For the text-containing cell, return its midpoint in [x, y] coordinate format. 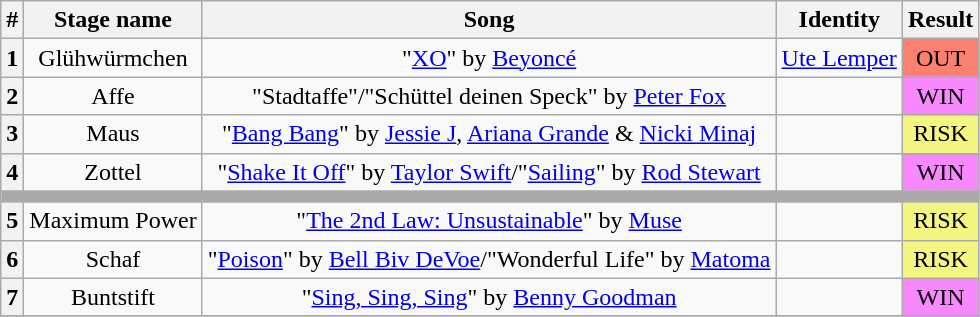
Ute Lemper [839, 58]
3 [12, 134]
Maus [113, 134]
"Poison" by Bell Biv DeVoe/"Wonderful Life" by Matoma [489, 259]
6 [12, 259]
"XO" by Beyoncé [489, 58]
2 [12, 96]
"Bang Bang" by Jessie J, Ariana Grande & Nicki Minaj [489, 134]
7 [12, 297]
"The 2nd Law: Unsustainable" by Muse [489, 221]
Affe [113, 96]
Maximum Power [113, 221]
"Stadtaffe"/"Schüttel deinen Speck" by Peter Fox [489, 96]
Stage name [113, 20]
4 [12, 172]
OUT [940, 58]
Schaf [113, 259]
5 [12, 221]
Result [940, 20]
Identity [839, 20]
Zottel [113, 172]
Glühwürmchen [113, 58]
"Shake It Off" by Taylor Swift/"Sailing" by Rod Stewart [489, 172]
1 [12, 58]
Buntstift [113, 297]
# [12, 20]
Song [489, 20]
"Sing, Sing, Sing" by Benny Goodman [489, 297]
